Provide the [x, y] coordinate of the cell's center where the given text is located.  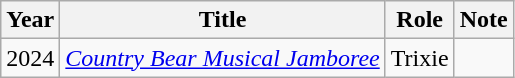
Country Bear Musical Jamboree [222, 58]
2024 [30, 58]
Title [222, 20]
Role [420, 20]
Note [484, 20]
Year [30, 20]
Trixie [420, 58]
